From the cell containing the given text, extract its center point as (x, y) coordinate. 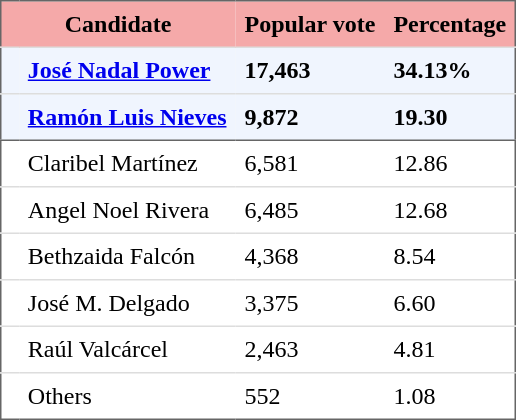
12.68 (450, 210)
Angel Noel Rivera (128, 210)
Claribel Martínez (128, 163)
4,368 (310, 256)
8.54 (450, 256)
Percentage (450, 24)
José Nadal Power (128, 70)
17,463 (310, 70)
19.30 (450, 117)
6,581 (310, 163)
Bethzaida Falcón (128, 256)
34.13% (450, 70)
Popular vote (310, 24)
4.81 (450, 349)
12.86 (450, 163)
1.08 (450, 396)
Raúl Valcárcel (128, 349)
José M. Delgado (128, 303)
6,485 (310, 210)
Ramón Luis Nieves (128, 117)
Candidate (118, 24)
2,463 (310, 349)
3,375 (310, 303)
Others (128, 396)
552 (310, 396)
9,872 (310, 117)
6.60 (450, 303)
